From the cell containing the given text, extract its center point as [X, Y] coordinate. 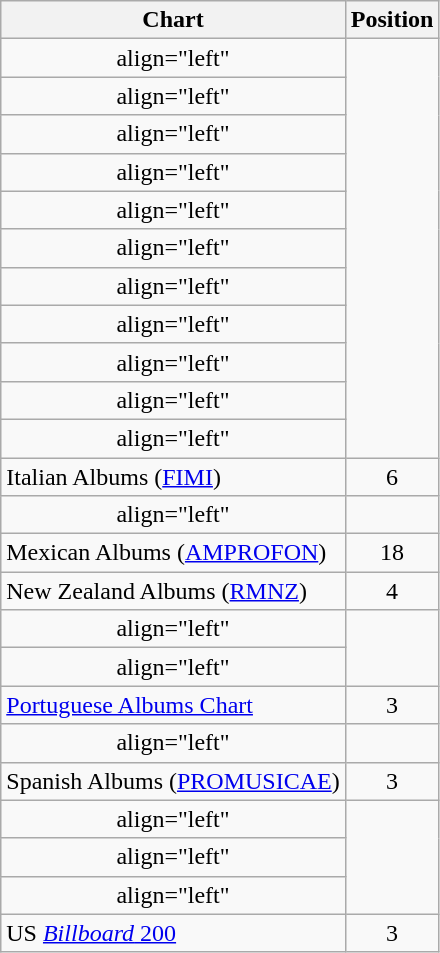
Chart [173, 20]
Italian Albums (FIMI) [173, 477]
6 [392, 477]
New Zealand Albums (RMNZ) [173, 591]
Portuguese Albums Chart [173, 705]
Spanish Albums (PROMUSICAE) [173, 781]
Position [392, 20]
18 [392, 553]
US Billboard 200 [173, 933]
Mexican Albums (AMPROFON) [173, 553]
4 [392, 591]
